Pinpoint the cell where the given text exists, returning its [X, Y] midpoint coordinate. 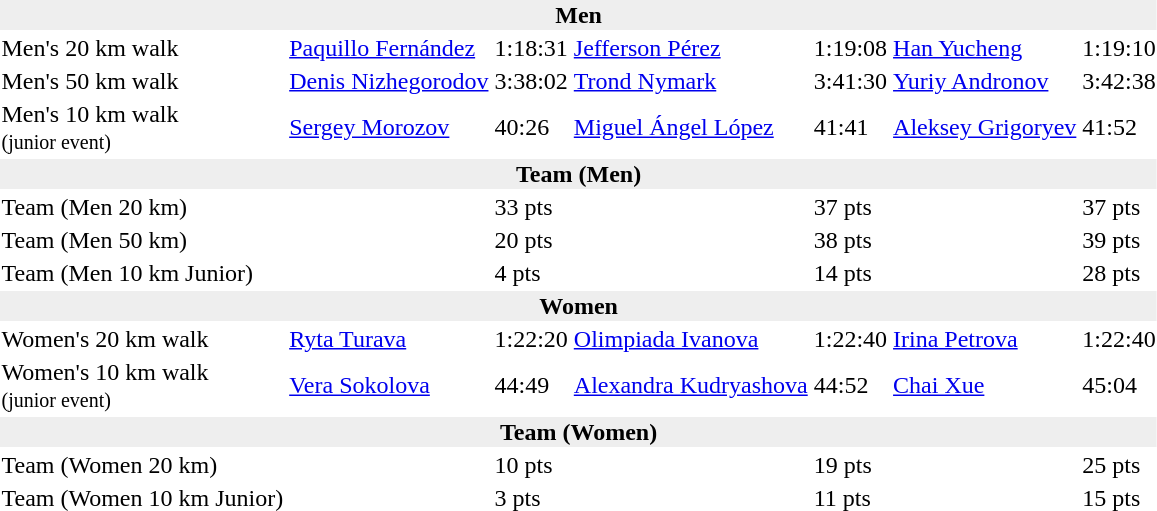
Men's 50 km walk [142, 81]
Miguel Ángel López [690, 128]
19 pts [850, 465]
25 pts [1119, 465]
Aleksey Grigoryev [985, 128]
28 pts [1119, 273]
1:18:31 [531, 48]
41:41 [850, 128]
Trond Nymark [690, 81]
1:19:10 [1119, 48]
33 pts [531, 207]
1:19:08 [850, 48]
Women's 10 km walk(junior event) [142, 386]
Jefferson Pérez [690, 48]
44:49 [531, 386]
44:52 [850, 386]
41:52 [1119, 128]
3:42:38 [1119, 81]
14 pts [850, 273]
1:22:20 [531, 339]
4 pts [531, 273]
Team (Men 10 km Junior) [142, 273]
Vera Sokolova [389, 386]
Denis Nizhegorodov [389, 81]
Men [578, 15]
3:38:02 [531, 81]
Women [578, 306]
Chai Xue [985, 386]
Team (Men 50 km) [142, 240]
Team (Men) [578, 174]
39 pts [1119, 240]
Men's 20 km walk [142, 48]
Yuriy Andronov [985, 81]
Paquillo Fernández [389, 48]
Team (Men 20 km) [142, 207]
20 pts [531, 240]
10 pts [531, 465]
45:04 [1119, 386]
Alexandra Kudryashova [690, 386]
40:26 [531, 128]
Olimpiada Ivanova [690, 339]
Women's 20 km walk [142, 339]
Team (Women) [578, 432]
Irina Petrova [985, 339]
Men's 10 km walk(junior event) [142, 128]
3:41:30 [850, 81]
Sergey Morozov [389, 128]
Ryta Turava [389, 339]
Han Yucheng [985, 48]
38 pts [850, 240]
Team (Women 20 km) [142, 465]
